Search for the cell housing the specified text and yield its (x, y) center coordinate. 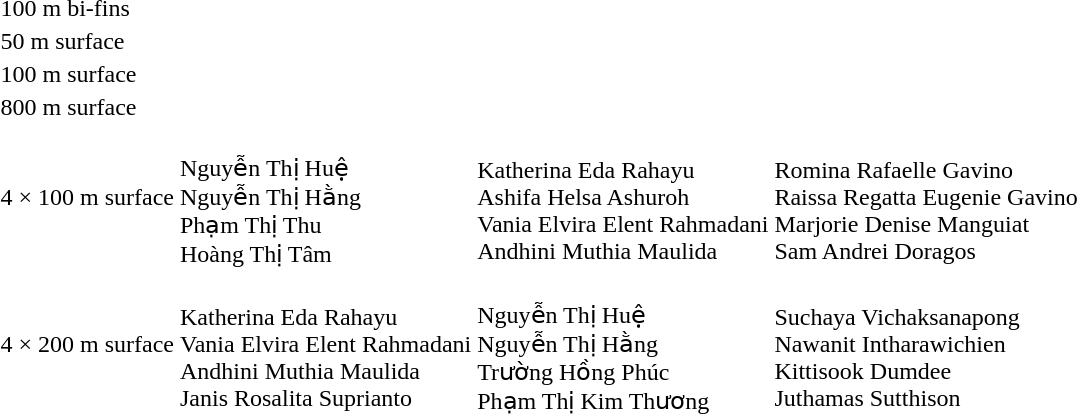
Katherina Eda RahayuAshifa Helsa AshurohVania Elvira Elent RahmadaniAndhini Muthia Maulida (623, 197)
Nguyễn Thị HuệNguyễn Thị HằngPhạm Thị ThuHoàng Thị Tâm (325, 197)
